Detect which cell encompasses the target text, then output its [x, y] center coordinate. 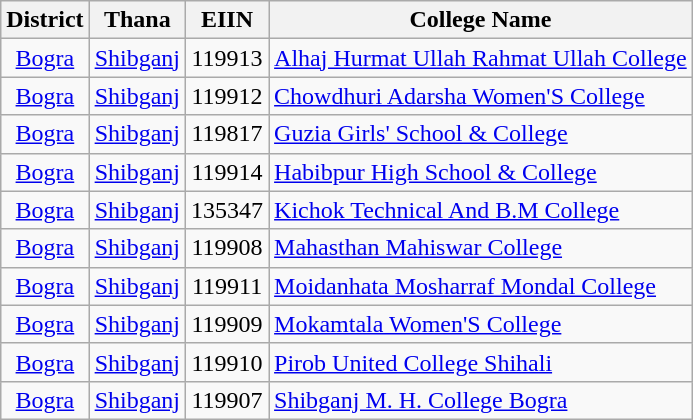
Mokamtala Women'S College [481, 324]
Pirob United College Shihali [481, 362]
Mahasthan Mahiswar College [481, 248]
Guzia Girls' School & College [481, 134]
District [45, 20]
Chowdhuri Adarsha Women'S College [481, 96]
119913 [228, 58]
119909 [228, 324]
College Name [481, 20]
Alhaj Hurmat Ullah Rahmat Ullah College [481, 58]
Kichok Technical And B.M College [481, 210]
Habibpur High School & College [481, 172]
Moidanhata Mosharraf Mondal College [481, 286]
Shibganj M. H. College Bogra [481, 400]
119910 [228, 362]
119908 [228, 248]
119817 [228, 134]
119914 [228, 172]
135347 [228, 210]
119907 [228, 400]
119912 [228, 96]
EIIN [228, 20]
119911 [228, 286]
Thana [137, 20]
